Capture the cell that displays the provided text and extract its [x, y] central coordinate. 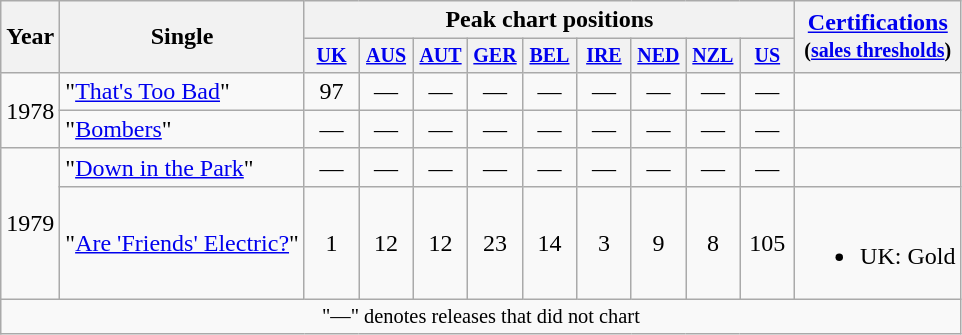
1979 [30, 224]
Year [30, 37]
"That's Too Bad" [182, 91]
IRE [604, 56]
"Down in the Park" [182, 167]
Certifications(sales thresholds) [878, 37]
3 [604, 242]
105 [767, 242]
"—" denotes releases that did not chart [481, 317]
NED [658, 56]
AUS [386, 56]
GER [495, 56]
UK: Gold [878, 242]
"Bombers" [182, 129]
9 [658, 242]
Single [182, 37]
BEL [549, 56]
"Are 'Friends' Electric?" [182, 242]
US [767, 56]
14 [549, 242]
8 [713, 242]
1978 [30, 110]
1 [331, 242]
NZL [713, 56]
Peak chart positions [549, 20]
23 [495, 242]
UK [331, 56]
97 [331, 91]
AUT [440, 56]
